From the cell containing the given text, extract its center point as (X, Y) coordinate. 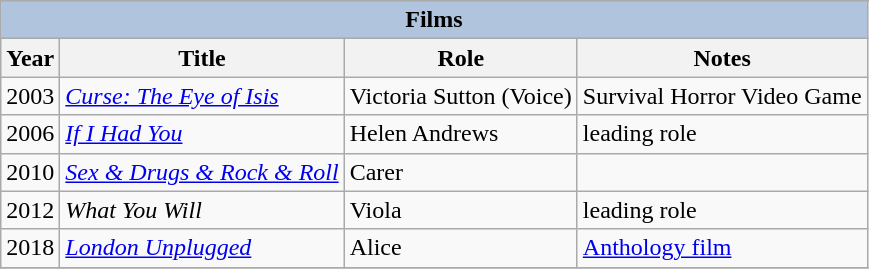
Carer (460, 172)
2010 (30, 172)
Alice (460, 248)
Role (460, 58)
Films (434, 20)
Sex & Drugs & Rock & Roll (202, 172)
Title (202, 58)
If I Had You (202, 134)
What You Will (202, 210)
Viola (460, 210)
Curse: The Eye of Isis (202, 96)
London Unplugged (202, 248)
Anthology film (722, 248)
2003 (30, 96)
Survival Horror Video Game (722, 96)
2012 (30, 210)
2006 (30, 134)
Notes (722, 58)
2018 (30, 248)
Helen Andrews (460, 134)
Year (30, 58)
Victoria Sutton (Voice) (460, 96)
